Return (X, Y) of the center of cell containing provided text 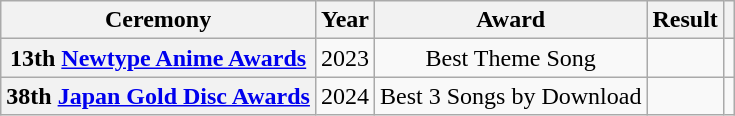
38th Japan Gold Disc Awards (158, 96)
13th Newtype Anime Awards (158, 58)
Year (344, 20)
Best Theme Song (511, 58)
Award (511, 20)
Result (685, 20)
Best 3 Songs by Download (511, 96)
Ceremony (158, 20)
2023 (344, 58)
2024 (344, 96)
